Determine the (X, Y) coordinate at the center of the cell enclosing the given text.  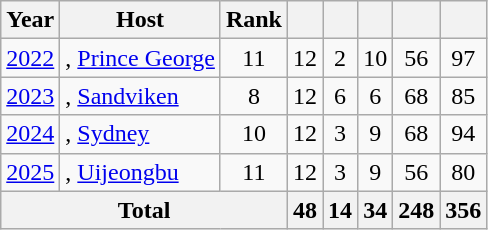
8 (254, 96)
, Sydney (140, 134)
34 (376, 210)
356 (464, 210)
85 (464, 96)
2022 (30, 58)
97 (464, 58)
, Sandviken (140, 96)
, Prince George (140, 58)
2024 (30, 134)
Host (140, 20)
94 (464, 134)
2025 (30, 172)
2023 (30, 96)
, Uijeongbu (140, 172)
Year (30, 20)
248 (416, 210)
2 (340, 58)
14 (340, 210)
Total (144, 210)
48 (304, 210)
Rank (254, 20)
80 (464, 172)
